Locate the cell with the specified text and output its (x, y) center coordinate. 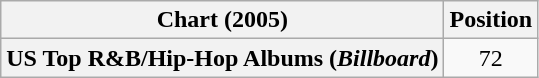
Position (491, 20)
72 (491, 58)
Chart (2005) (222, 20)
US Top R&B/Hip-Hop Albums (Billboard) (222, 58)
